Pinpoint the cell where the given text exists, returning its (x, y) midpoint coordinate. 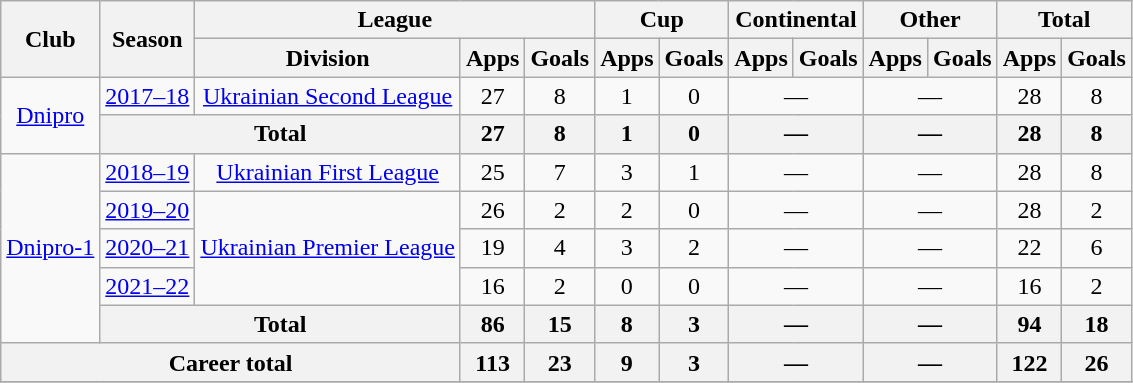
94 (1029, 324)
25 (492, 172)
4 (560, 248)
122 (1029, 362)
Season (148, 39)
League (395, 20)
15 (560, 324)
Ukrainian Second League (328, 96)
7 (560, 172)
9 (627, 362)
Ukrainian First League (328, 172)
2018–19 (148, 172)
Division (328, 58)
Career total (231, 362)
Club (50, 39)
2017–18 (148, 96)
2020–21 (148, 248)
113 (492, 362)
19 (492, 248)
18 (1097, 324)
6 (1097, 248)
23 (560, 362)
Continental (796, 20)
2019–20 (148, 210)
Other (930, 20)
Ukrainian Premier League (328, 248)
Dnipro (50, 115)
2021–22 (148, 286)
Cup (662, 20)
Dnipro-1 (50, 248)
86 (492, 324)
22 (1029, 248)
